For the text-containing cell, return its midpoint in [X, Y] coordinate format. 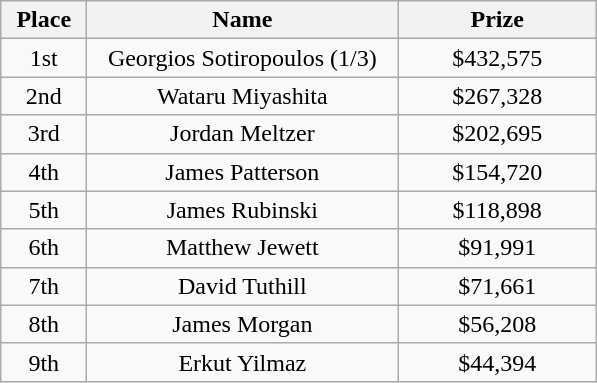
5th [44, 210]
8th [44, 324]
3rd [44, 134]
$44,394 [498, 362]
$91,991 [498, 248]
9th [44, 362]
Wataru Miyashita [242, 96]
Place [44, 20]
6th [44, 248]
$202,695 [498, 134]
$154,720 [498, 172]
David Tuthill [242, 286]
Prize [498, 20]
Georgios Sotiropoulos (1/3) [242, 58]
$118,898 [498, 210]
James Patterson [242, 172]
Jordan Meltzer [242, 134]
James Rubinski [242, 210]
Name [242, 20]
$432,575 [498, 58]
1st [44, 58]
$267,328 [498, 96]
2nd [44, 96]
Matthew Jewett [242, 248]
Erkut Yilmaz [242, 362]
James Morgan [242, 324]
4th [44, 172]
7th [44, 286]
$71,661 [498, 286]
$56,208 [498, 324]
